For the text-containing cell, return its midpoint in (x, y) coordinate format. 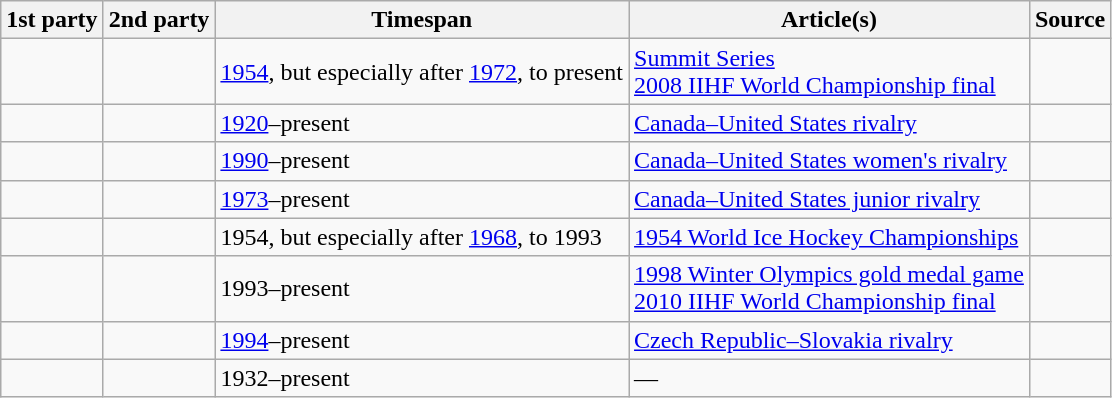
Czech Republic–Slovakia rivalry (830, 340)
1998 Winter Olympics gold medal game2010 IIHF World Championship final (830, 288)
2nd party (159, 20)
Canada–United States women's rivalry (830, 161)
Canada–United States junior rivalry (830, 199)
1954, but especially after 1972, to present (422, 72)
1993–present (422, 288)
1994–present (422, 340)
1932–present (422, 378)
Canada–United States rivalry (830, 123)
— (830, 378)
1954 World Ice Hockey Championships (830, 237)
1973–present (422, 199)
Summit Series2008 IIHF World Championship final (830, 72)
1920–present (422, 123)
Article(s) (830, 20)
1st party (52, 20)
1954, but especially after 1968, to 1993 (422, 237)
1990–present (422, 161)
Source (1070, 20)
Timespan (422, 20)
